Detect which cell encompasses the target text, then output its (x, y) center coordinate. 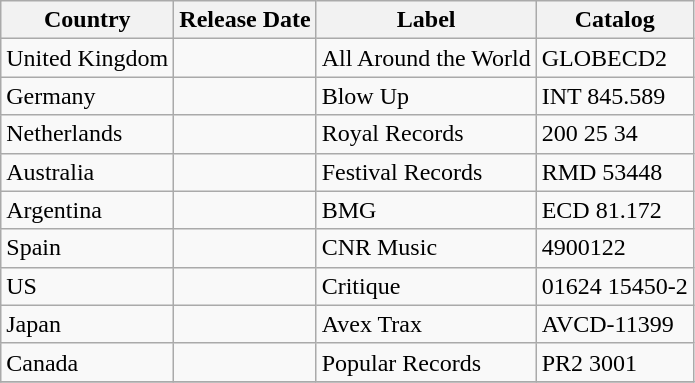
US (88, 286)
BMG (426, 210)
Release Date (245, 20)
Japan (88, 324)
Australia (88, 172)
United Kingdom (88, 58)
Festival Records (426, 172)
4900122 (614, 248)
Popular Records (426, 362)
GLOBECD2 (614, 58)
Label (426, 20)
Avex Trax (426, 324)
01624 15450-2 (614, 286)
RMD 53448 (614, 172)
All Around the World (426, 58)
Catalog (614, 20)
Royal Records (426, 134)
Country (88, 20)
ECD 81.172 (614, 210)
200 25 34 (614, 134)
INT 845.589 (614, 96)
AVCD-11399 (614, 324)
Critique (426, 286)
Spain (88, 248)
Blow Up (426, 96)
Canada (88, 362)
Germany (88, 96)
Netherlands (88, 134)
PR2 3001 (614, 362)
Argentina (88, 210)
CNR Music (426, 248)
